Capture the cell that displays the provided text and extract its [X, Y] central coordinate. 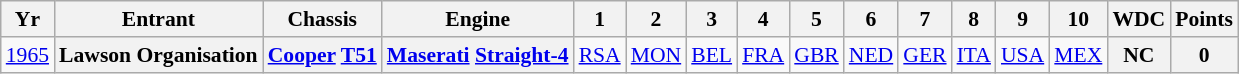
1 [600, 19]
WDC [1138, 19]
4 [763, 19]
RSA [600, 55]
Cooper T51 [322, 55]
Maserati Straight-4 [478, 55]
Points [1204, 19]
Yr [28, 19]
GBR [816, 55]
ITA [974, 55]
0 [1204, 55]
7 [924, 19]
Chassis [322, 19]
NC [1138, 55]
10 [1078, 19]
1965 [28, 55]
5 [816, 19]
6 [871, 19]
NED [871, 55]
BEL [712, 55]
GER [924, 55]
Entrant [158, 19]
9 [1022, 19]
3 [712, 19]
FRA [763, 55]
Lawson Organisation [158, 55]
2 [656, 19]
Engine [478, 19]
8 [974, 19]
USA [1022, 55]
MON [656, 55]
MEX [1078, 55]
